Return [x, y] of the center of cell containing provided text 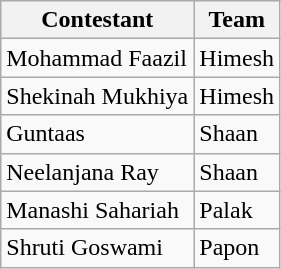
Palak [237, 210]
Mohammad Faazil [98, 58]
Neelanjana Ray [98, 172]
Shekinah Mukhiya [98, 96]
Contestant [98, 20]
Shruti Goswami [98, 248]
Manashi Sahariah [98, 210]
Papon [237, 248]
Team [237, 20]
Guntaas [98, 134]
